For the text-containing cell, return its midpoint in [X, Y] coordinate format. 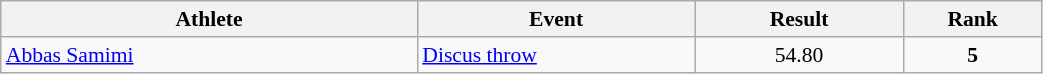
5 [972, 55]
Discus throw [556, 55]
Abbas Samimi [210, 55]
54.80 [799, 55]
Result [799, 19]
Rank [972, 19]
Athlete [210, 19]
Event [556, 19]
